Return [x, y] of the center of cell containing provided text 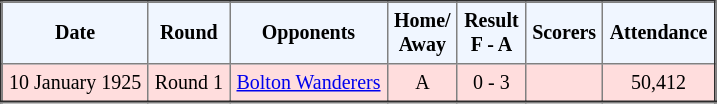
Attendance [659, 33]
A [422, 83]
50,412 [659, 83]
Round [189, 33]
10 January 1925 [75, 83]
Scorers [564, 33]
Opponents [309, 33]
Home/Away [422, 33]
ResultF - A [491, 33]
0 - 3 [491, 83]
Date [75, 33]
Round 1 [189, 83]
Bolton Wanderers [309, 83]
